Identify which cell holds the provided text, then report its [X, Y] central coordinate. 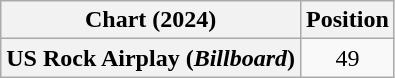
Position [348, 20]
US Rock Airplay (Billboard) [151, 58]
Chart (2024) [151, 20]
49 [348, 58]
